Scan for the cell matching the given text and deliver its (X, Y) coordinate at center. 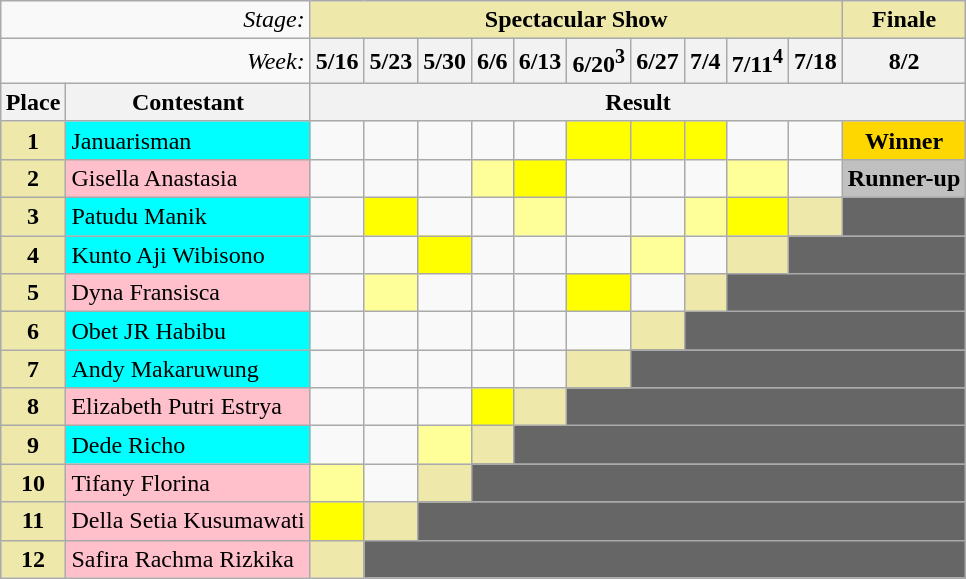
Gisella Anastasia (188, 178)
Spectacular Show (576, 20)
6/6 (492, 62)
Dyna Fransisca (188, 293)
7/114 (757, 62)
Stage: (155, 20)
7 (33, 369)
Obet JR Habibu (188, 331)
5 (33, 293)
1 (33, 140)
10 (33, 483)
8/2 (904, 62)
Della Setia Kusumawati (188, 521)
6/13 (540, 62)
Week: (155, 62)
6/203 (599, 62)
Januarisman (188, 140)
4 (33, 255)
Patudu Manik (188, 217)
Runner-up (904, 178)
8 (33, 407)
5/23 (391, 62)
Safira Rachma Rizkika (188, 559)
Dede Richo (188, 445)
6/27 (658, 62)
2 (33, 178)
5/30 (445, 62)
Andy Makaruwung (188, 369)
9 (33, 445)
Winner (904, 140)
5/16 (337, 62)
Result (638, 102)
Contestant (188, 102)
7/4 (705, 62)
7/18 (816, 62)
Place (33, 102)
11 (33, 521)
Elizabeth Putri Estrya (188, 407)
12 (33, 559)
6 (33, 331)
Finale (904, 20)
Kunto Aji Wibisono (188, 255)
3 (33, 217)
Tifany Florina (188, 483)
